Find where the given text appears and provide that cell's center as (x, y) coordinate. 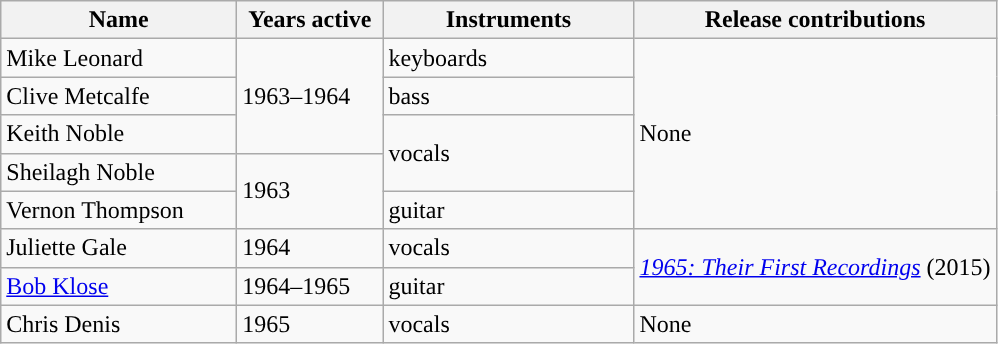
Juliette Gale (119, 248)
1965 (310, 324)
Keith Noble (119, 134)
1964–1965 (310, 286)
Release contributions (815, 20)
Years active (310, 20)
1964 (310, 248)
Chris Denis (119, 324)
1965: Their First Recordings (2015) (815, 267)
Name (119, 20)
Sheilagh Noble (119, 172)
Clive Metcalfe (119, 96)
Bob Klose (119, 286)
bass (508, 96)
Vernon Thompson (119, 210)
1963–1964 (310, 96)
1963 (310, 191)
Instruments (508, 20)
Mike Leonard (119, 58)
keyboards (508, 58)
